For the text-containing cell, return its midpoint in (X, Y) coordinate format. 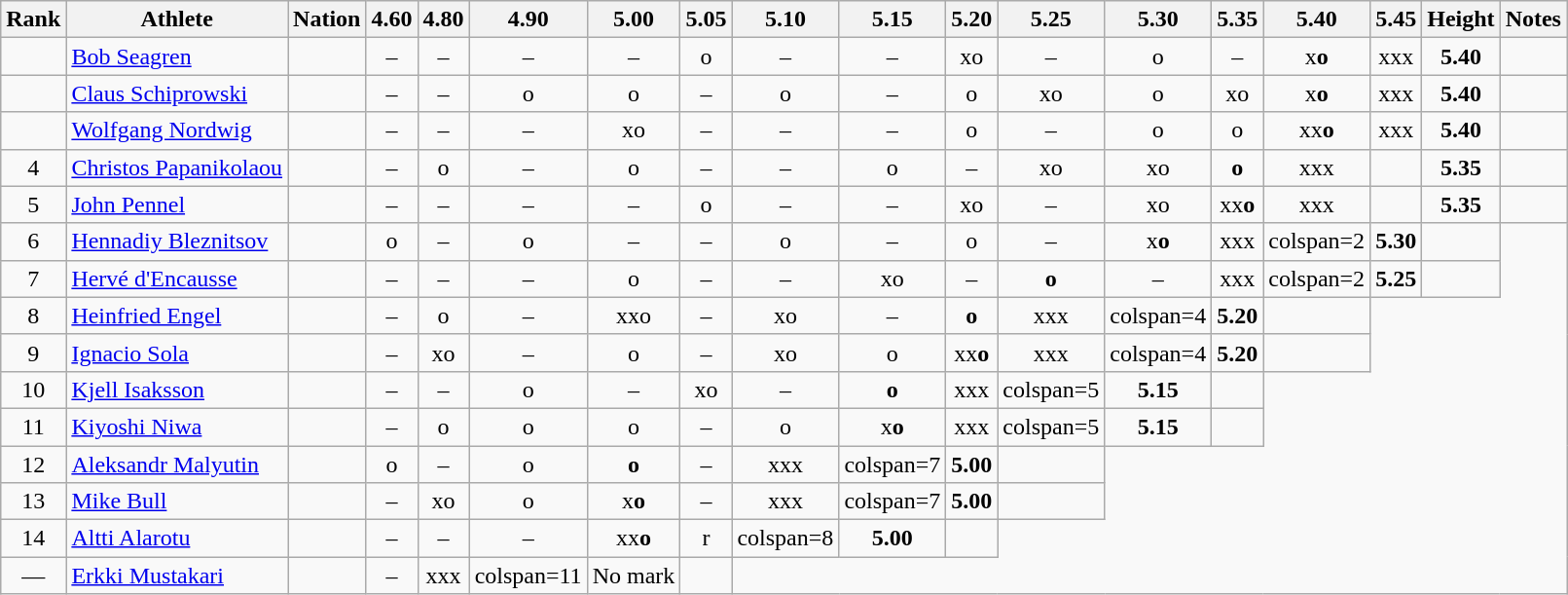
Christos Papanikolaou (177, 167)
Notes (1533, 19)
Mike Bull (177, 502)
Aleksandr Malyutin (177, 465)
5.10 (785, 19)
13 (33, 502)
Rank (33, 19)
4.80 (444, 19)
12 (33, 465)
5.45 (1396, 19)
Claus Schiprowski (177, 93)
No mark (634, 576)
Heinfried Engel (177, 316)
Nation (327, 19)
r (707, 539)
14 (33, 539)
Bob Seagren (177, 56)
6 (33, 242)
4 (33, 167)
11 (33, 427)
Height (1461, 19)
Ignacio Sola (177, 353)
Kjell Isaksson (177, 390)
Wolfgang Nordwig (177, 130)
John Pennel (177, 205)
Altti Alarotu (177, 539)
5.05 (707, 19)
4.60 (391, 19)
10 (33, 390)
Athlete (177, 19)
Erkki Mustakari (177, 576)
9 (33, 353)
8 (33, 316)
4.90 (528, 19)
Hervé d'Encausse (177, 279)
— (33, 576)
colspan=11 (528, 576)
7 (33, 279)
Hennadiy Bleznitsov (177, 242)
Kiyoshi Niwa (177, 427)
5 (33, 205)
colspan=8 (785, 539)
